Extract the (x, y) coordinate from the center of the cell holding the provided text.  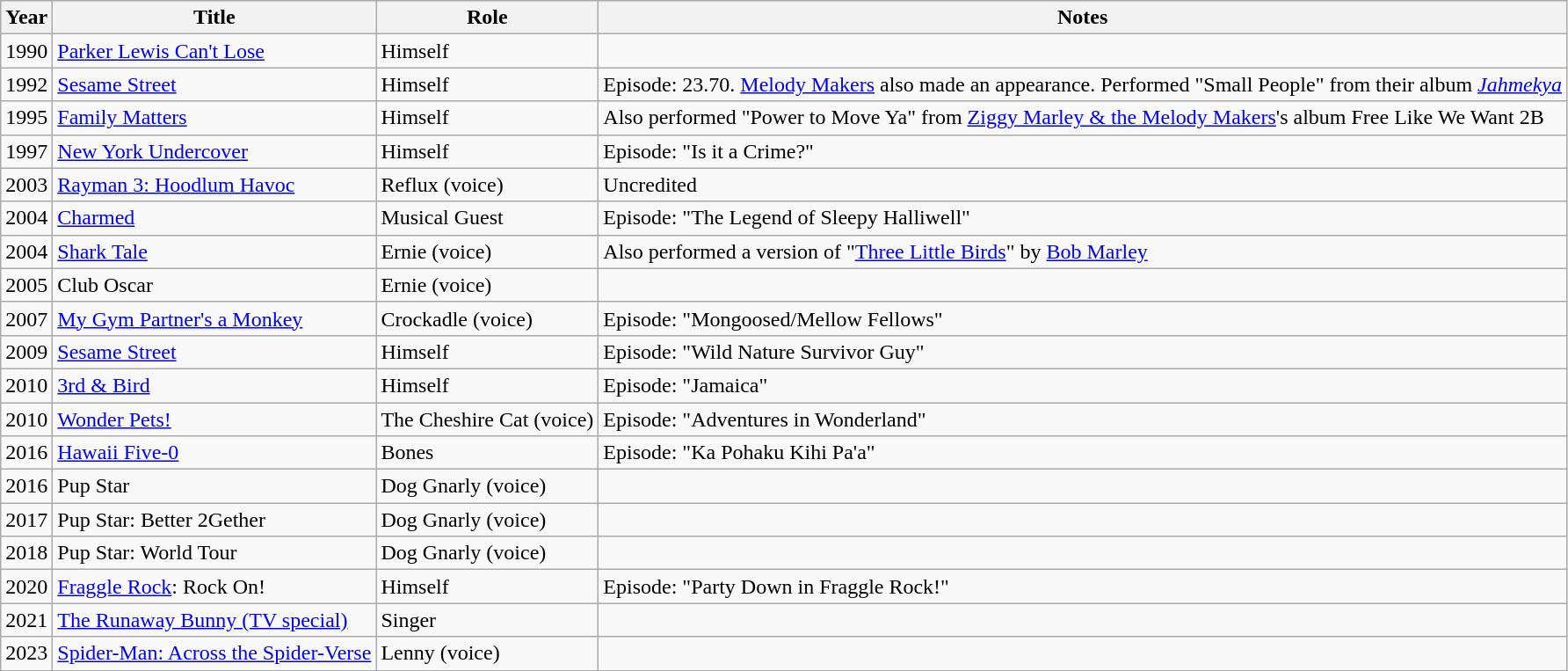
2018 (26, 553)
Also performed "Power to Move Ya" from Ziggy Marley & the Melody Makers's album Free Like We Want 2B (1083, 118)
2020 (26, 587)
Family Matters (214, 118)
Role (487, 18)
Rayman 3: Hoodlum Havoc (214, 185)
Musical Guest (487, 218)
Wonder Pets! (214, 419)
Also performed a version of "Three Little Birds" by Bob Marley (1083, 252)
Shark Tale (214, 252)
Crockadle (voice) (487, 318)
3rd & Bird (214, 385)
Pup Star (214, 486)
1992 (26, 84)
2007 (26, 318)
Bones (487, 453)
Parker Lewis Can't Lose (214, 51)
Lenny (voice) (487, 653)
Year (26, 18)
Episode: "Wild Nature Survivor Guy" (1083, 352)
Uncredited (1083, 185)
Singer (487, 620)
Episode: "Party Down in Fraggle Rock!" (1083, 587)
Episode: 23.70. Melody Makers also made an appearance. Performed "Small People" from their album Jahmekya (1083, 84)
1997 (26, 151)
Reflux (voice) (487, 185)
The Cheshire Cat (voice) (487, 419)
Episode: "Ka Pohaku Kihi Pa'a" (1083, 453)
The Runaway Bunny (TV special) (214, 620)
Notes (1083, 18)
Episode: "Adventures in Wonderland" (1083, 419)
2017 (26, 520)
Fraggle Rock: Rock On! (214, 587)
Title (214, 18)
2003 (26, 185)
Pup Star: World Tour (214, 553)
Episode: "The Legend of Sleepy Halliwell" (1083, 218)
Charmed (214, 218)
Episode: "Is it a Crime?" (1083, 151)
Pup Star: Better 2Gether (214, 520)
2021 (26, 620)
Hawaii Five-0 (214, 453)
Club Oscar (214, 285)
Episode: "Mongoosed/Mellow Fellows" (1083, 318)
2009 (26, 352)
2005 (26, 285)
Spider-Man: Across the Spider-Verse (214, 653)
Episode: "Jamaica" (1083, 385)
1995 (26, 118)
2023 (26, 653)
1990 (26, 51)
My Gym Partner's a Monkey (214, 318)
New York Undercover (214, 151)
